Locate the cell with the specified text and output its (x, y) center coordinate. 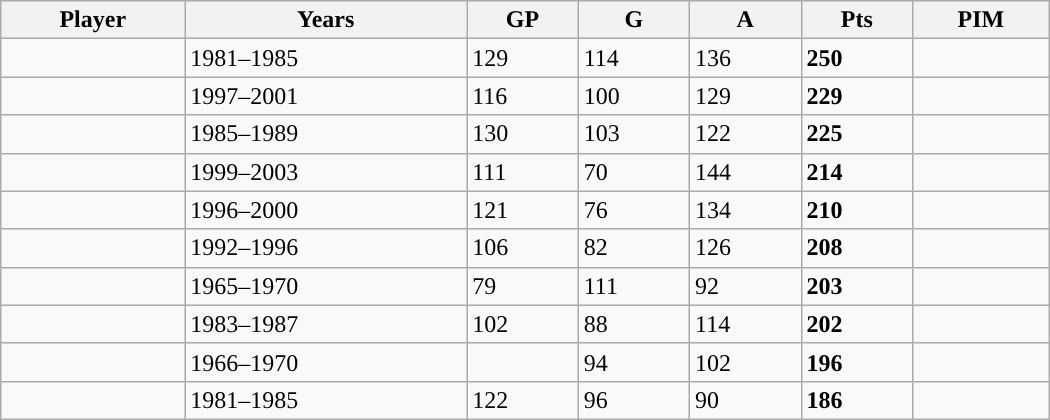
1999–2003 (326, 172)
100 (634, 96)
1985–1989 (326, 134)
134 (746, 210)
1997–2001 (326, 96)
1965–1970 (326, 286)
136 (746, 58)
Player (93, 20)
GP (522, 20)
94 (634, 362)
106 (522, 248)
82 (634, 248)
116 (522, 96)
G (634, 20)
208 (856, 248)
96 (634, 400)
Pts (856, 20)
70 (634, 172)
203 (856, 286)
196 (856, 362)
1992–1996 (326, 248)
Years (326, 20)
210 (856, 210)
1966–1970 (326, 362)
144 (746, 172)
225 (856, 134)
92 (746, 286)
1996–2000 (326, 210)
90 (746, 400)
76 (634, 210)
202 (856, 324)
126 (746, 248)
214 (856, 172)
79 (522, 286)
88 (634, 324)
PIM (980, 20)
186 (856, 400)
103 (634, 134)
1983–1987 (326, 324)
121 (522, 210)
A (746, 20)
250 (856, 58)
130 (522, 134)
229 (856, 96)
